Extract the [x, y] coordinate from the center of the cell holding the provided text.  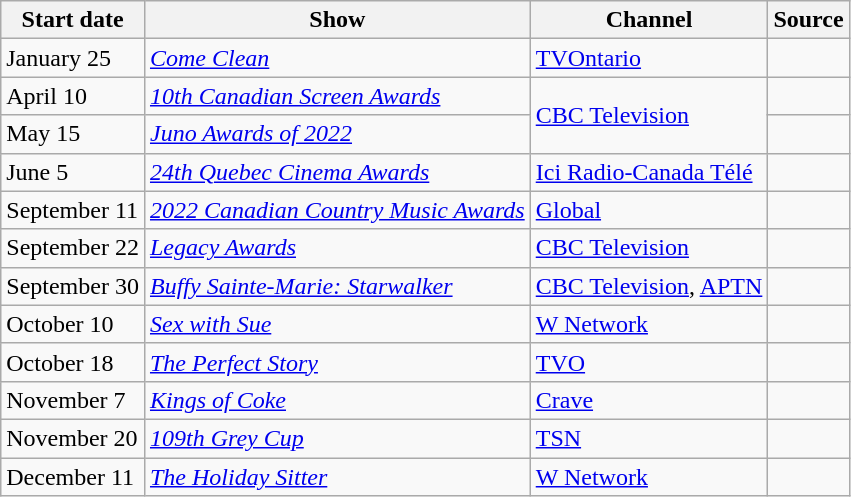
TVO [649, 362]
October 18 [73, 362]
CBC Television, APTN [649, 286]
September 30 [73, 286]
Start date [73, 20]
The Holiday Sitter [337, 477]
TVOntario [649, 58]
January 25 [73, 58]
November 20 [73, 438]
June 5 [73, 172]
2022 Canadian Country Music Awards [337, 210]
Ici Radio-Canada Télé [649, 172]
April 10 [73, 96]
109th Grey Cup [337, 438]
24th Quebec Cinema Awards [337, 172]
Global [649, 210]
10th Canadian Screen Awards [337, 96]
September 11 [73, 210]
May 15 [73, 134]
Legacy Awards [337, 248]
Juno Awards of 2022 [337, 134]
Kings of Coke [337, 400]
October 10 [73, 324]
Buffy Sainte-Marie: Starwalker [337, 286]
September 22 [73, 248]
December 11 [73, 477]
Channel [649, 20]
Source [808, 20]
TSN [649, 438]
November 7 [73, 400]
Crave [649, 400]
The Perfect Story [337, 362]
Show [337, 20]
Sex with Sue [337, 324]
Come Clean [337, 58]
